Pinpoint the cell where the given text exists, returning its (X, Y) midpoint coordinate. 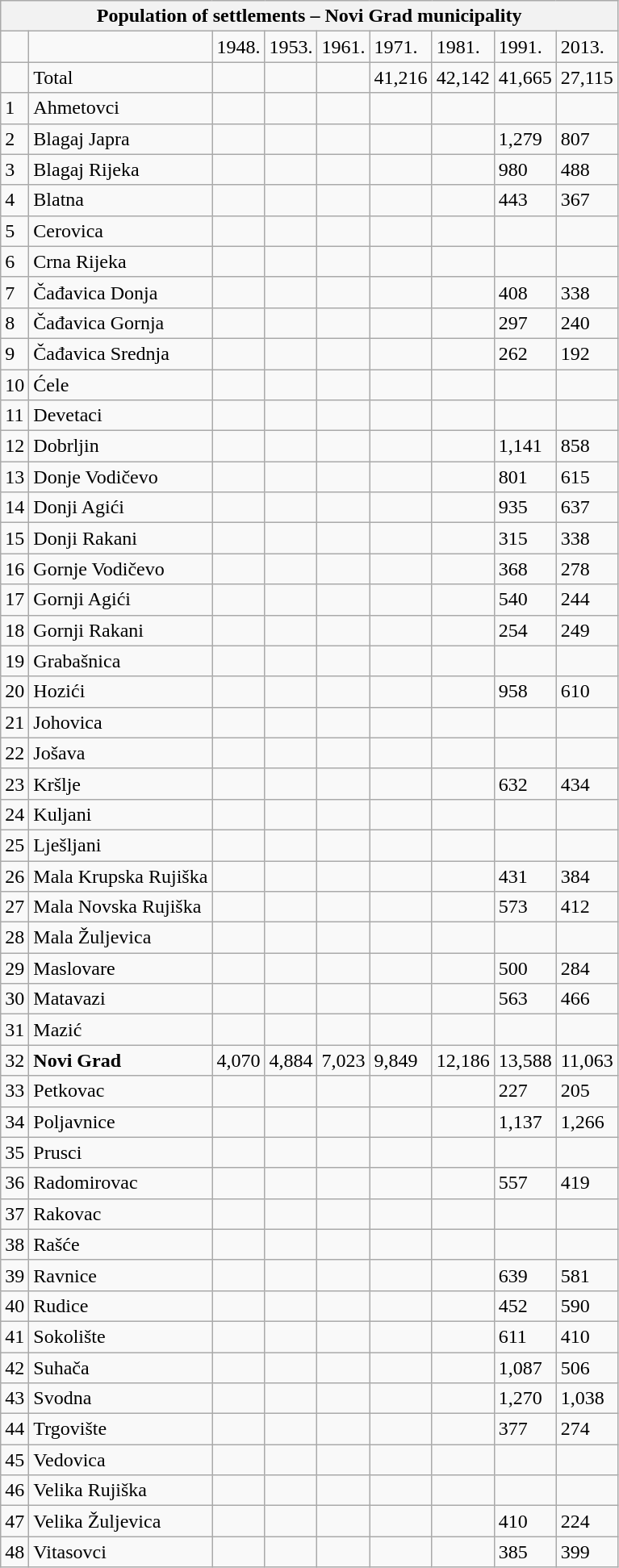
22 (15, 753)
20 (15, 692)
Sokolište (121, 1336)
Crna Rijeka (121, 261)
1 (15, 108)
367 (587, 200)
Mala Krupska Rujiška (121, 876)
192 (587, 353)
858 (587, 446)
563 (525, 999)
12,186 (463, 1060)
41,216 (400, 77)
615 (587, 477)
506 (587, 1368)
34 (15, 1122)
13 (15, 477)
Rakovac (121, 1214)
5 (15, 231)
4,884 (291, 1060)
4 (15, 200)
1,087 (525, 1368)
Svodna (121, 1399)
Gornji Rakani (121, 630)
443 (525, 200)
23 (15, 784)
1971. (400, 47)
Cerovica (121, 231)
9 (15, 353)
38 (15, 1244)
377 (525, 1429)
Suhača (121, 1368)
315 (525, 538)
16 (15, 569)
Mala Žuljevica (121, 938)
8 (15, 323)
632 (525, 784)
Čađavica Gornja (121, 323)
958 (525, 692)
15 (15, 538)
18 (15, 630)
25 (15, 845)
488 (587, 169)
Donje Vodičevo (121, 477)
980 (525, 169)
611 (525, 1336)
14 (15, 508)
6 (15, 261)
26 (15, 876)
Grabašnica (121, 661)
1,270 (525, 1399)
1,266 (587, 1122)
2013. (587, 47)
7,023 (344, 1060)
452 (525, 1306)
399 (587, 1552)
Donji Rakani (121, 538)
431 (525, 876)
500 (525, 968)
2 (15, 139)
Velika Žuljevica (121, 1521)
Kršlje (121, 784)
46 (15, 1491)
Maslovare (121, 968)
Radomirovac (121, 1183)
21 (15, 722)
37 (15, 1214)
Rudice (121, 1306)
1,279 (525, 139)
Hozići (121, 692)
Trgovište (121, 1429)
807 (587, 139)
33 (15, 1091)
Prusci (121, 1152)
39 (15, 1275)
573 (525, 907)
935 (525, 508)
19 (15, 661)
368 (525, 569)
278 (587, 569)
Vitasovci (121, 1552)
637 (587, 508)
48 (15, 1552)
Population of settlements – Novi Grad municipality (310, 16)
Čađavica Srednja (121, 353)
1,137 (525, 1122)
244 (587, 600)
4,070 (239, 1060)
262 (525, 353)
Novi Grad (121, 1060)
Čađavica Donja (121, 292)
384 (587, 876)
42,142 (463, 77)
35 (15, 1152)
32 (15, 1060)
Johovica (121, 722)
30 (15, 999)
41,665 (525, 77)
Donji Agići (121, 508)
249 (587, 630)
1948. (239, 47)
284 (587, 968)
Lješljani (121, 845)
557 (525, 1183)
Petkovac (121, 1091)
36 (15, 1183)
41 (15, 1336)
254 (525, 630)
412 (587, 907)
Gornje Vodičevo (121, 569)
Devetaci (121, 416)
Ćele (121, 385)
Mazić (121, 1030)
385 (525, 1552)
11,063 (587, 1060)
Blagaj Japra (121, 139)
419 (587, 1183)
42 (15, 1368)
43 (15, 1399)
801 (525, 477)
240 (587, 323)
434 (587, 784)
17 (15, 600)
45 (15, 1460)
44 (15, 1429)
590 (587, 1306)
1991. (525, 47)
Gornji Agići (121, 600)
29 (15, 968)
7 (15, 292)
205 (587, 1091)
227 (525, 1091)
13,588 (525, 1060)
40 (15, 1306)
1961. (344, 47)
Ahmetovci (121, 108)
27,115 (587, 77)
3 (15, 169)
466 (587, 999)
Ravnice (121, 1275)
24 (15, 814)
274 (587, 1429)
297 (525, 323)
Mala Novska Rujiška (121, 907)
10 (15, 385)
1953. (291, 47)
Total (121, 77)
639 (525, 1275)
540 (525, 600)
Poljavnice (121, 1122)
Rašće (121, 1244)
Velika Rujiška (121, 1491)
224 (587, 1521)
408 (525, 292)
Kuljani (121, 814)
11 (15, 416)
1,141 (525, 446)
Jošava (121, 753)
9,849 (400, 1060)
Vedovica (121, 1460)
Blagaj Rijeka (121, 169)
47 (15, 1521)
12 (15, 446)
27 (15, 907)
Blatna (121, 200)
31 (15, 1030)
1,038 (587, 1399)
Dobrljin (121, 446)
28 (15, 938)
Matavazi (121, 999)
581 (587, 1275)
610 (587, 692)
1981. (463, 47)
